From the cell containing the given text, extract its center point as [X, Y] coordinate. 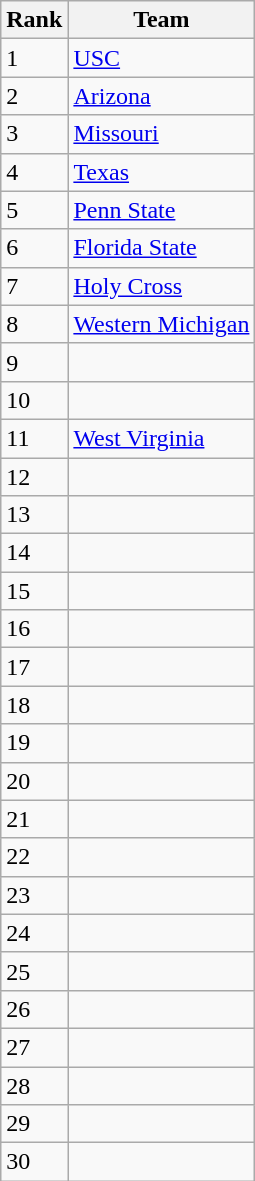
Arizona [162, 96]
25 [34, 971]
20 [34, 781]
27 [34, 1047]
17 [34, 667]
10 [34, 400]
12 [34, 477]
Penn State [162, 210]
14 [34, 553]
Rank [34, 20]
5 [34, 210]
24 [34, 933]
4 [34, 172]
22 [34, 857]
26 [34, 1009]
Holy Cross [162, 286]
3 [34, 134]
8 [34, 324]
Missouri [162, 134]
19 [34, 743]
Texas [162, 172]
6 [34, 248]
West Virginia [162, 438]
30 [34, 1162]
18 [34, 705]
USC [162, 58]
Team [162, 20]
1 [34, 58]
21 [34, 819]
23 [34, 895]
7 [34, 286]
28 [34, 1085]
29 [34, 1124]
11 [34, 438]
13 [34, 515]
Florida State [162, 248]
9 [34, 362]
15 [34, 591]
16 [34, 629]
2 [34, 96]
Western Michigan [162, 324]
